Capture the cell that displays the provided text and extract its (x, y) central coordinate. 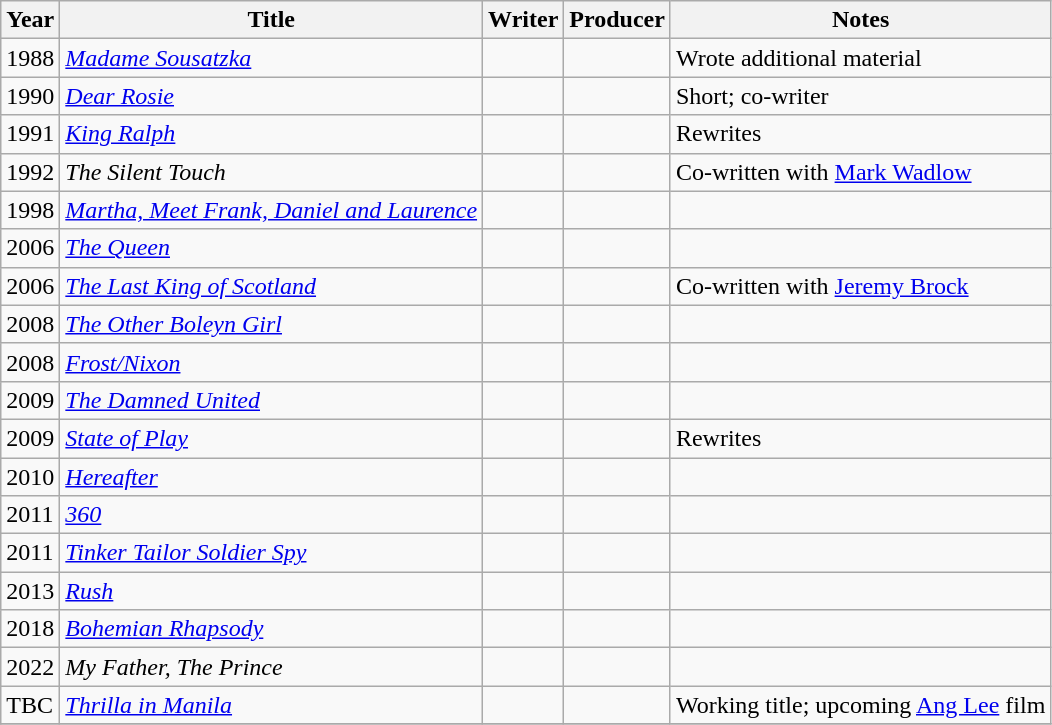
The Last King of Scotland (272, 286)
Bohemian Rhapsody (272, 629)
The Damned United (272, 400)
Working title; upcoming Ang Lee film (860, 705)
1998 (30, 210)
1990 (30, 96)
Year (30, 20)
Writer (524, 20)
Frost/Nixon (272, 362)
My Father, The Prince (272, 667)
2013 (30, 591)
Wrote additional material (860, 58)
Tinker Tailor Soldier Spy (272, 553)
Co-written with Jeremy Brock (860, 286)
Title (272, 20)
Hereafter (272, 477)
Martha, Meet Frank, Daniel and Laurence (272, 210)
1988 (30, 58)
1992 (30, 172)
2022 (30, 667)
Notes (860, 20)
The Queen (272, 248)
TBC (30, 705)
The Other Boleyn Girl (272, 324)
Short; co-writer (860, 96)
Dear Rosie (272, 96)
Producer (618, 20)
Thrilla in Manila (272, 705)
State of Play (272, 438)
360 (272, 515)
Rush (272, 591)
2010 (30, 477)
2018 (30, 629)
1991 (30, 134)
The Silent Touch (272, 172)
Co-written with Mark Wadlow (860, 172)
Madame Sousatzka (272, 58)
King Ralph (272, 134)
